Return the [X, Y] coordinate for the center point of the cell that contains the specified text.  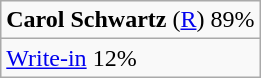
Carol Schwartz (R) 89% [130, 20]
Write-in 12% [130, 58]
